Provide the [X, Y] coordinate of the cell's center where the given text is located.  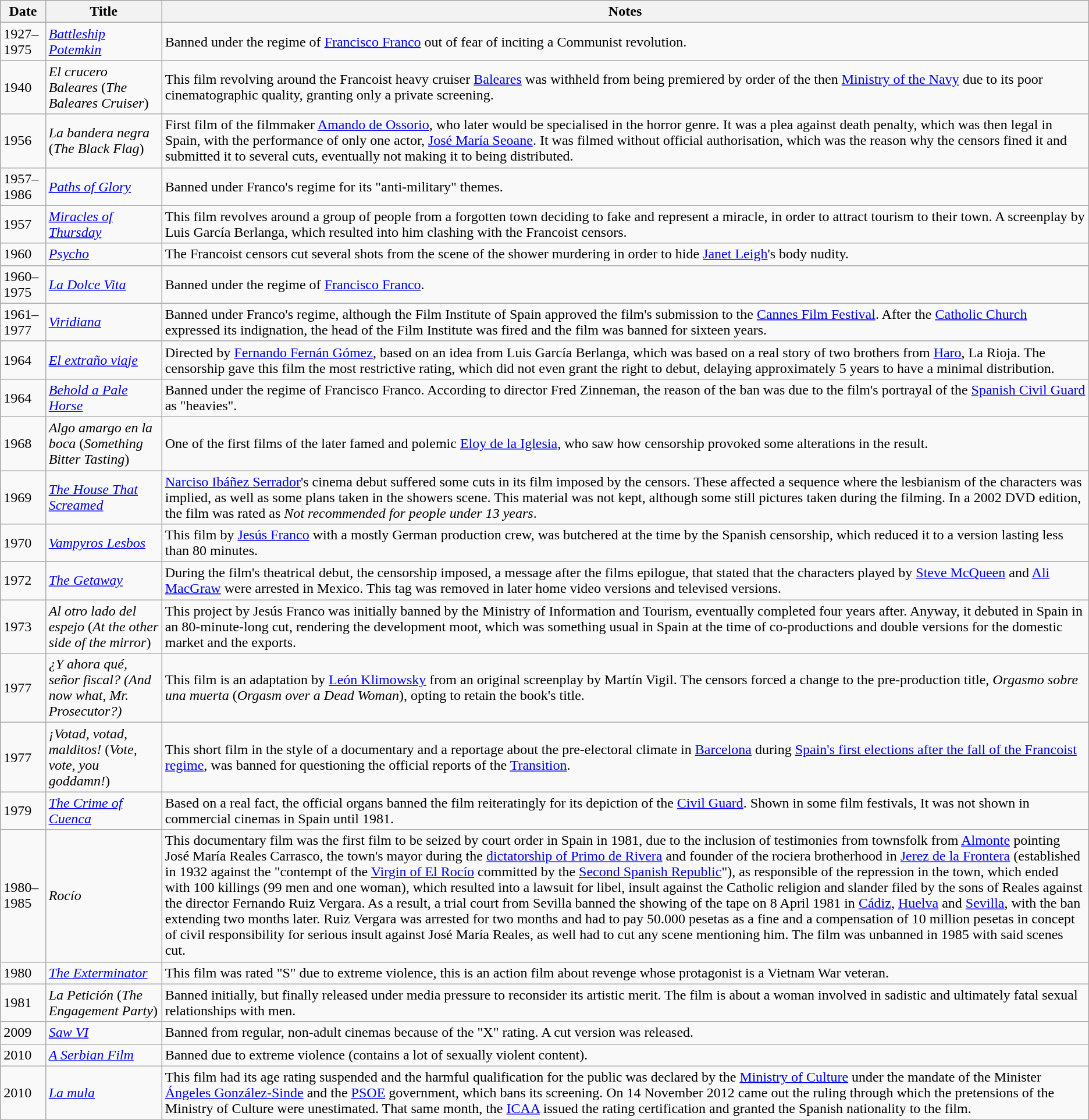
Rocío [104, 896]
1979 [23, 811]
Miracles of Thursday [104, 225]
Notes [625, 12]
La bandera negra (The Black Flag) [104, 141]
1957–1986 [23, 186]
Vampyros Lesbos [104, 543]
Al otro lado del espejo (At the other side of the mirror) [104, 627]
1972 [23, 581]
Behold a Pale Horse [104, 398]
The Getaway [104, 581]
1960–1975 [23, 284]
¡Votad, votad, malditos! (Vote, vote, you goddamn!) [104, 758]
Viridiana [104, 322]
The House That Screamed [104, 497]
Saw VI [104, 1033]
1981 [23, 1003]
1957 [23, 225]
Algo amargo en la boca (Something Bitter Tasting) [104, 443]
¿Y ahora qué, señor fiscal? (And now what, Mr. Prosecutor?) [104, 688]
1956 [23, 141]
1968 [23, 443]
This film was rated "S" due to extreme violence, this is an action film about revenge whose protagonist is a Vietnam War veteran. [625, 973]
One of the first films of the later famed and polemic Eloy de la Iglesia, who saw how censorship provoked some alterations in the result. [625, 443]
A Serbian Film [104, 1055]
The Exterminator [104, 973]
2009 [23, 1033]
Date [23, 12]
Paths of Glory [104, 186]
The Crime of Cuenca [104, 811]
1970 [23, 543]
1961–1977 [23, 322]
Banned under the regime of Francisco Franco. [625, 284]
1960 [23, 254]
1969 [23, 497]
The Francoist censors cut several shots from the scene of the shower murdering in order to hide Janet Leigh's body nudity. [625, 254]
1927–1975 [23, 42]
La Petición (The Engagement Party) [104, 1003]
1980 [23, 973]
Banned under Franco's regime for its "anti-military" themes. [625, 186]
1973 [23, 627]
La mula [104, 1093]
Banned from regular, non-adult cinemas because of the "X" rating. A cut version was released. [625, 1033]
Banned under the regime of Francisco Franco out of fear of inciting a Communist revolution. [625, 42]
1940 [23, 87]
Psycho [104, 254]
Battleship Potemkin [104, 42]
Title [104, 12]
La Dolce Vita [104, 284]
El crucero Baleares (The Baleares Cruiser) [104, 87]
El extraño viaje [104, 360]
1980–1985 [23, 896]
Banned due to extreme violence (contains a lot of sexually violent content). [625, 1055]
